Locate the cell with the specified text and output its (X, Y) center coordinate. 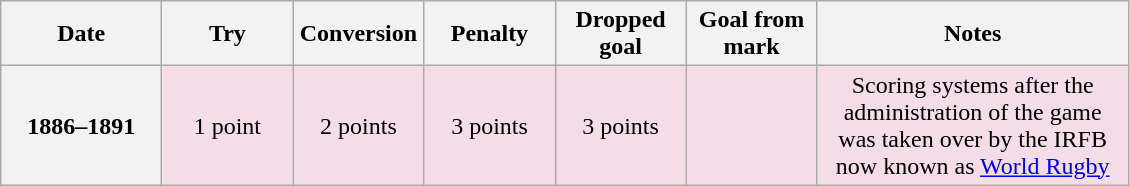
Notes (972, 34)
Penalty (490, 34)
Goal from mark (752, 34)
1 point (228, 126)
2 points (358, 126)
Date (82, 34)
Try (228, 34)
Conversion (358, 34)
Dropped goal (620, 34)
Scoring systems after the administration of the game was taken over by the IRFB now known as World Rugby (972, 126)
1886–1891 (82, 126)
